Locate the cell with the specified text and output its [X, Y] center coordinate. 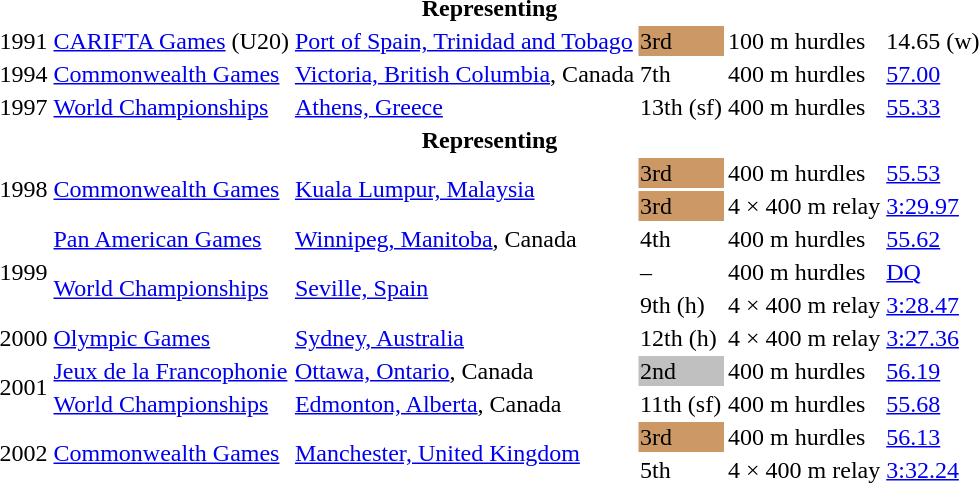
12th (h) [682, 338]
11th (sf) [682, 404]
7th [682, 74]
Victoria, British Columbia, Canada [464, 74]
4th [682, 239]
Edmonton, Alberta, Canada [464, 404]
13th (sf) [682, 107]
Seville, Spain [464, 288]
– [682, 272]
Port of Spain, Trinidad and Tobago [464, 41]
Olympic Games [171, 338]
9th (h) [682, 305]
CARIFTA Games (U20) [171, 41]
Sydney, Australia [464, 338]
Jeux de la Francophonie [171, 371]
2nd [682, 371]
Ottawa, Ontario, Canada [464, 371]
Winnipeg, Manitoba, Canada [464, 239]
Pan American Games [171, 239]
Athens, Greece [464, 107]
Kuala Lumpur, Malaysia [464, 190]
100 m hurdles [804, 41]
